Find where the given text appears and provide that cell's center as [X, Y] coordinate. 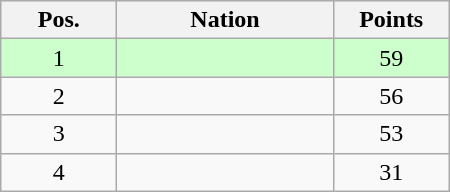
Pos. [59, 20]
53 [391, 134]
3 [59, 134]
1 [59, 58]
Points [391, 20]
56 [391, 96]
Nation [225, 20]
59 [391, 58]
2 [59, 96]
4 [59, 172]
31 [391, 172]
